Output the (x, y) coordinate of the center of the cell containing the given text.  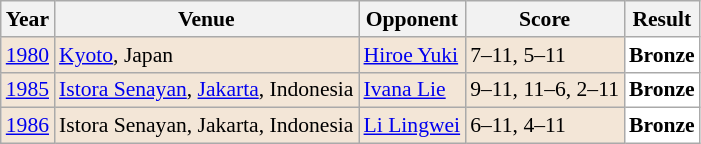
Li Lingwei (412, 126)
1980 (28, 55)
Venue (206, 19)
Ivana Lie (412, 90)
6–11, 4–11 (544, 126)
Year (28, 19)
9–11, 11–6, 2–11 (544, 90)
Result (662, 19)
Hiroe Yuki (412, 55)
Opponent (412, 19)
Kyoto, Japan (206, 55)
1985 (28, 90)
Score (544, 19)
1986 (28, 126)
7–11, 5–11 (544, 55)
